Capture the cell that displays the provided text and extract its (X, Y) central coordinate. 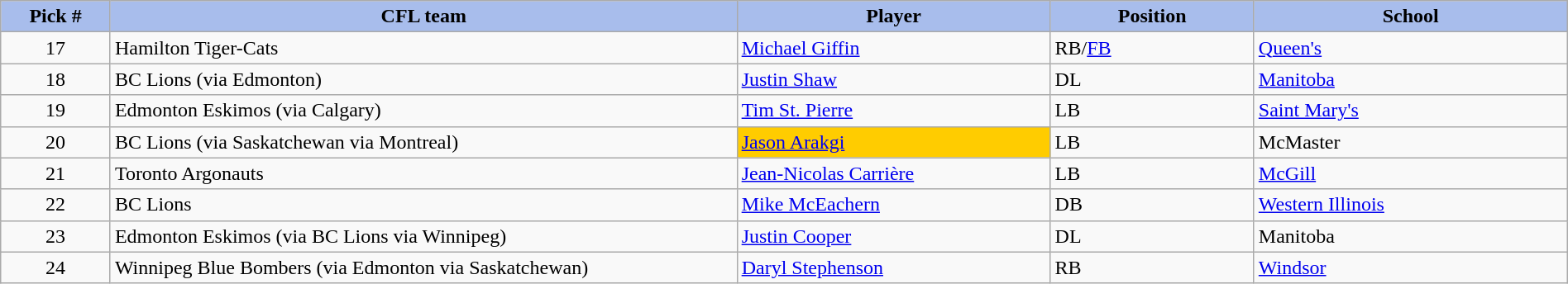
Michael Giffin (893, 48)
Winnipeg Blue Bombers (via Edmonton via Saskatchewan) (423, 267)
BC Lions (via Edmonton) (423, 79)
Saint Mary's (1411, 111)
22 (56, 205)
Edmonton Eskimos (via Calgary) (423, 111)
Daryl Stephenson (893, 267)
Jason Arakgi (893, 142)
Windsor (1411, 267)
McMaster (1411, 142)
Edmonton Eskimos (via BC Lions via Winnipeg) (423, 236)
DB (1152, 205)
23 (56, 236)
24 (56, 267)
Hamilton Tiger-Cats (423, 48)
Western Illinois (1411, 205)
21 (56, 173)
18 (56, 79)
Pick # (56, 17)
19 (56, 111)
Queen's (1411, 48)
BC Lions (via Saskatchewan via Montreal) (423, 142)
RB/FB (1152, 48)
Mike McEachern (893, 205)
Toronto Argonauts (423, 173)
17 (56, 48)
Tim St. Pierre (893, 111)
Jean-Nicolas Carrière (893, 173)
McGill (1411, 173)
BC Lions (423, 205)
Player (893, 17)
RB (1152, 267)
Position (1152, 17)
Justin Shaw (893, 79)
School (1411, 17)
20 (56, 142)
CFL team (423, 17)
Justin Cooper (893, 236)
